Scan for the cell matching the given text and deliver its [x, y] coordinate at center. 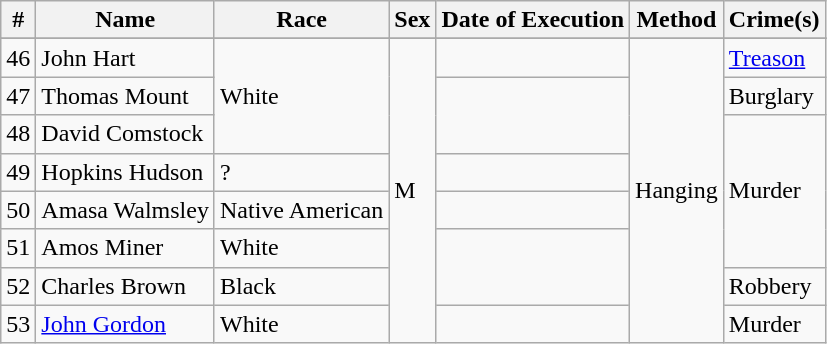
Amos Miner [126, 248]
Black [301, 286]
Method [677, 20]
M [412, 191]
? [301, 172]
46 [18, 58]
Treason [774, 58]
51 [18, 248]
Sex [412, 20]
49 [18, 172]
52 [18, 286]
Crime(s) [774, 20]
# [18, 20]
Hanging [677, 191]
Native American [301, 210]
Burglary [774, 96]
Hopkins Hudson [126, 172]
48 [18, 134]
50 [18, 210]
Name [126, 20]
53 [18, 324]
Date of Execution [533, 20]
Thomas Mount [126, 96]
John Hart [126, 58]
David Comstock [126, 134]
Robbery [774, 286]
47 [18, 96]
Race [301, 20]
Amasa Walmsley [126, 210]
John Gordon [126, 324]
Charles Brown [126, 286]
